Determine the (x, y) coordinate at the center of the cell enclosing the given text.  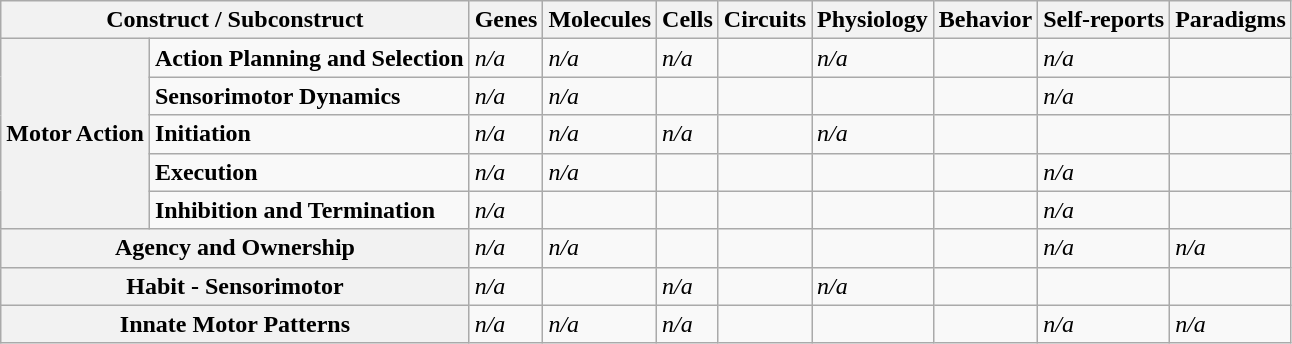
Behavior (985, 20)
Innate Motor Patterns (235, 324)
Genes (506, 20)
Action Planning and Selection (309, 58)
Molecules (600, 20)
Execution (309, 172)
Initiation (309, 134)
Habit - Sensorimotor (235, 286)
Paradigms (1231, 20)
Cells (688, 20)
Construct / Subconstruct (235, 20)
Agency and Ownership (235, 248)
Self-reports (1104, 20)
Physiology (873, 20)
Inhibition and Termination (309, 210)
Motor Action (76, 134)
Circuits (764, 20)
Sensorimotor Dynamics (309, 96)
